Capture the cell that displays the provided text and extract its [x, y] central coordinate. 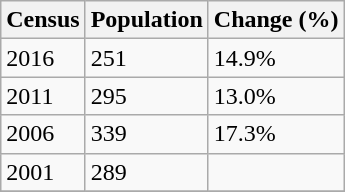
2016 [43, 58]
2011 [43, 96]
289 [146, 172]
14.9% [276, 58]
2001 [43, 172]
Change (%) [276, 20]
295 [146, 96]
339 [146, 134]
251 [146, 58]
2006 [43, 134]
17.3% [276, 134]
Census [43, 20]
Population [146, 20]
13.0% [276, 96]
